Search for the cell housing the specified text and yield its [X, Y] center coordinate. 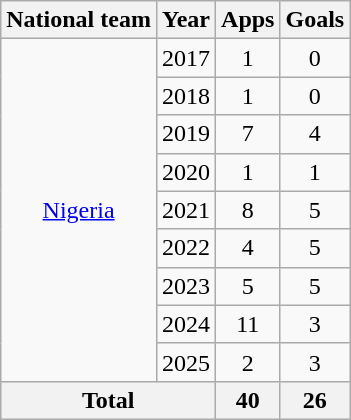
40 [248, 400]
Nigeria [79, 210]
2024 [186, 324]
7 [248, 134]
2019 [186, 134]
26 [315, 400]
2023 [186, 286]
2020 [186, 172]
2025 [186, 362]
2018 [186, 96]
2017 [186, 58]
Goals [315, 20]
Apps [248, 20]
11 [248, 324]
National team [79, 20]
2021 [186, 210]
8 [248, 210]
2022 [186, 248]
Year [186, 20]
Total [108, 400]
2 [248, 362]
